Return (X, Y) of the center of cell containing provided text 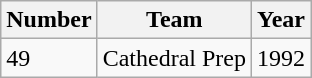
Year (282, 20)
Number (49, 20)
1992 (282, 58)
49 (49, 58)
Cathedral Prep (174, 58)
Team (174, 20)
